Extract the [x, y] coordinate from the center of the cell holding the provided text.  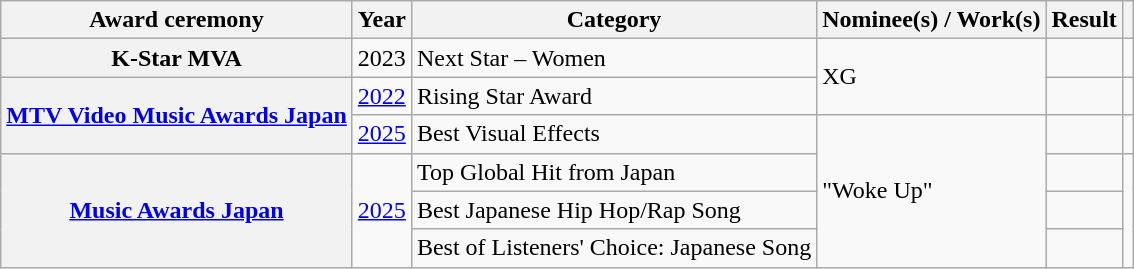
K-Star MVA [177, 58]
Award ceremony [177, 20]
Result [1084, 20]
XG [932, 77]
Best Japanese Hip Hop/Rap Song [614, 210]
"Woke Up" [932, 191]
Next Star – Women [614, 58]
2022 [382, 96]
2023 [382, 58]
Top Global Hit from Japan [614, 172]
Rising Star Award [614, 96]
Best of Listeners' Choice: Japanese Song [614, 248]
Year [382, 20]
Nominee(s) / Work(s) [932, 20]
MTV Video Music Awards Japan [177, 115]
Best Visual Effects [614, 134]
Category [614, 20]
Music Awards Japan [177, 210]
